Output the [x, y] coordinate of the center of the cell containing the given text.  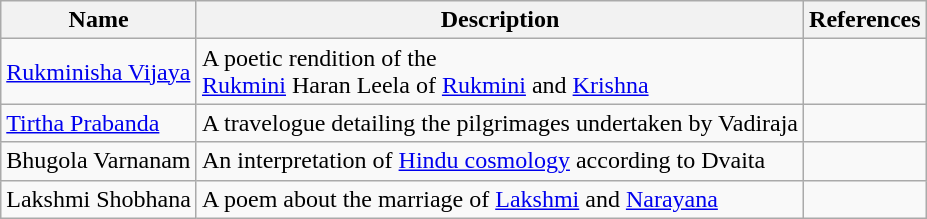
Lakshmi Shobhana [99, 199]
Tirtha Prabanda [99, 123]
Name [99, 20]
An interpretation of Hindu cosmology according to Dvaita [500, 161]
A poem about the marriage of Lakshmi and Narayana [500, 199]
A poetic rendition of theRukmini Haran Leela of Rukmini and Krishna [500, 72]
Description [500, 20]
References [866, 20]
Bhugola Varnanam [99, 161]
A travelogue detailing the pilgrimages undertaken by Vadiraja [500, 123]
Rukminisha Vijaya [99, 72]
